From the cell containing the given text, extract its center point as [x, y] coordinate. 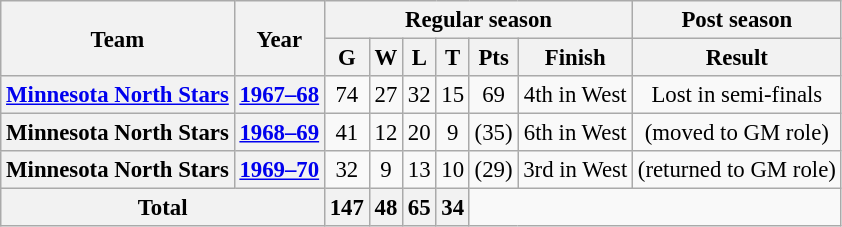
Regular season [478, 20]
69 [494, 95]
12 [386, 133]
G [346, 58]
74 [346, 95]
10 [452, 170]
Finish [576, 58]
Year [279, 38]
4th in West [576, 95]
27 [386, 95]
147 [346, 208]
Lost in semi-finals [738, 95]
13 [420, 170]
W [386, 58]
34 [452, 208]
Total [163, 208]
20 [420, 133]
1967–68 [279, 95]
T [452, 58]
6th in West [576, 133]
Team [118, 38]
(29) [494, 170]
1968–69 [279, 133]
1969–70 [279, 170]
Post season [738, 20]
L [420, 58]
48 [386, 208]
15 [452, 95]
(35) [494, 133]
65 [420, 208]
3rd in West [576, 170]
(moved to GM role) [738, 133]
Pts [494, 58]
Result [738, 58]
(returned to GM role) [738, 170]
41 [346, 133]
